Return (x, y) of the center of cell containing provided text 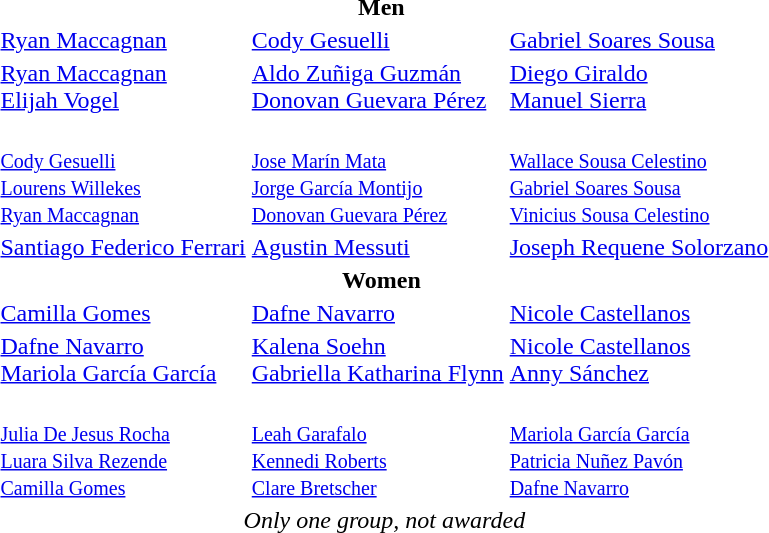
Dafne Navarro (378, 313)
Jose Marín MataJorge García MontijoDonovan Guevara Pérez (378, 174)
Aldo Zuñiga Guzmán Donovan Guevara Pérez (378, 86)
Kalena Soehn Gabriella Katharina Flynn (378, 360)
Cody Gesuelli (378, 40)
Agustin Messuti (378, 247)
Leah GarafaloKennedi RobertsClare Bretscher (378, 446)
